For the text-containing cell, return its midpoint in [x, y] coordinate format. 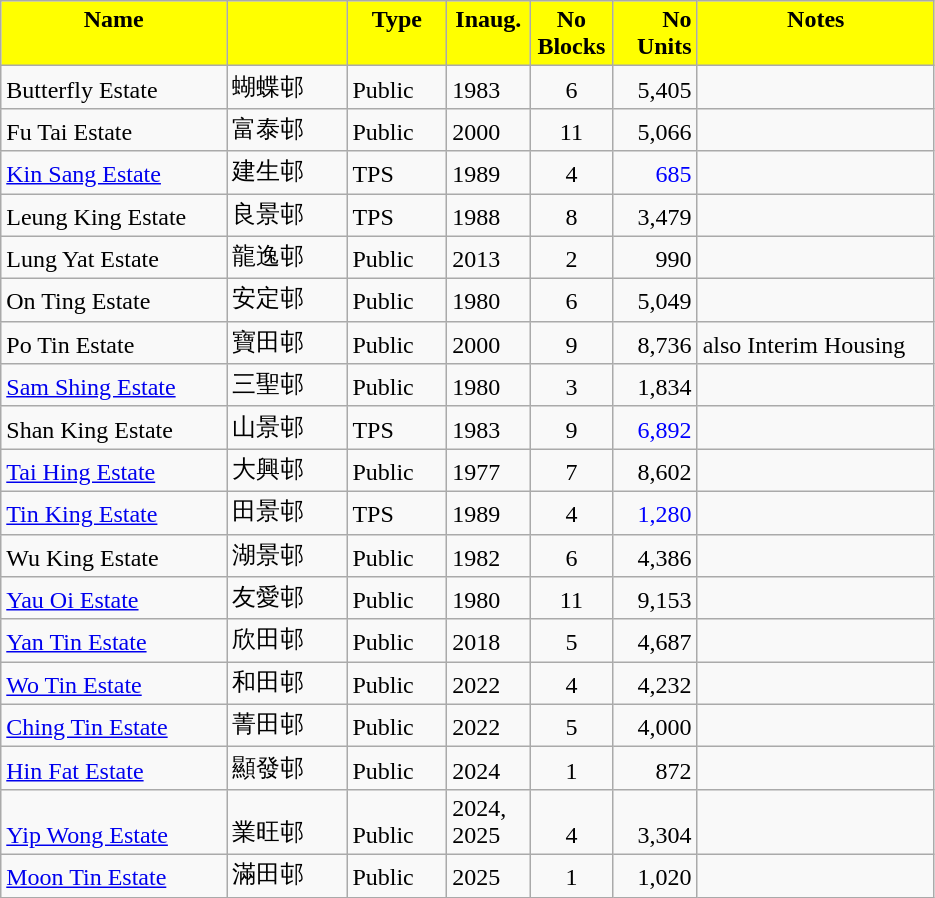
Po Tin Estate [114, 342]
7 [572, 470]
1,280 [655, 512]
On Ting Estate [114, 300]
Butterfly Estate [114, 88]
業旺邨 [287, 822]
2 [572, 258]
三聖邨 [287, 386]
also Interim Housing [816, 342]
2024 [488, 768]
No Blocks [572, 34]
Leung King Estate [114, 216]
685 [655, 172]
Yip Wong Estate [114, 822]
6,892 [655, 428]
和田邨 [287, 684]
8,602 [655, 470]
9,153 [655, 598]
1982 [488, 556]
Sam Shing Estate [114, 386]
Yau Oi Estate [114, 598]
3,304 [655, 822]
5,066 [655, 130]
Tin King Estate [114, 512]
龍逸邨 [287, 258]
田景邨 [287, 512]
Lung Yat Estate [114, 258]
顯發邨 [287, 768]
4,386 [655, 556]
Kin Sang Estate [114, 172]
Shan King Estate [114, 428]
良景邨 [287, 216]
Notes [816, 34]
寶田邨 [287, 342]
Wo Tin Estate [114, 684]
大興邨 [287, 470]
Name [114, 34]
友愛邨 [287, 598]
8,736 [655, 342]
Tai Hing Estate [114, 470]
872 [655, 768]
3 [572, 386]
2025 [488, 876]
1988 [488, 216]
滿田邨 [287, 876]
蝴蝶邨 [287, 88]
菁田邨 [287, 726]
990 [655, 258]
4,232 [655, 684]
1,834 [655, 386]
Moon Tin Estate [114, 876]
欣田邨 [287, 640]
Type [397, 34]
建生邨 [287, 172]
Ching Tin Estate [114, 726]
Wu King Estate [114, 556]
8 [572, 216]
湖景邨 [287, 556]
Hin Fat Estate [114, 768]
安定邨 [287, 300]
5,049 [655, 300]
Inaug. [488, 34]
No Units [655, 34]
4,687 [655, 640]
山景邨 [287, 428]
富泰邨 [287, 130]
Yan Tin Estate [114, 640]
3,479 [655, 216]
2018 [488, 640]
5,405 [655, 88]
1,020 [655, 876]
Fu Tai Estate [114, 130]
2013 [488, 258]
4,000 [655, 726]
2024, 2025 [488, 822]
1977 [488, 470]
